From the cell containing the given text, extract its center point as (X, Y) coordinate. 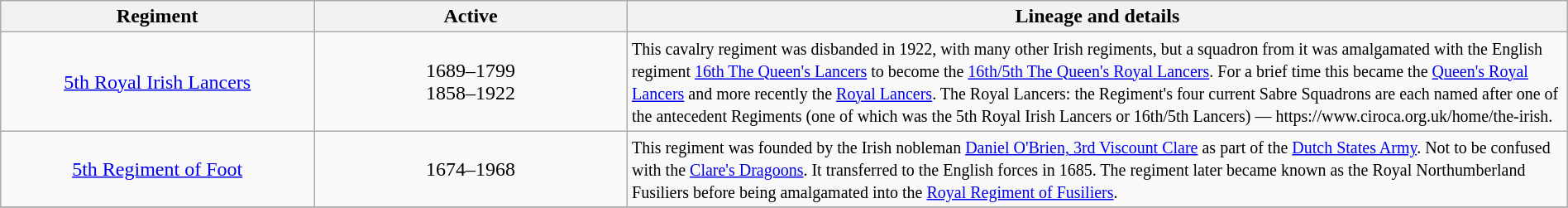
1689–17991858–1922 (471, 81)
1674–1968 (471, 169)
Active (471, 17)
5th Regiment of Foot (157, 169)
5th Royal Irish Lancers (157, 81)
Regiment (157, 17)
Lineage and details (1098, 17)
